Pinpoint the cell where the given text exists, returning its [X, Y] midpoint coordinate. 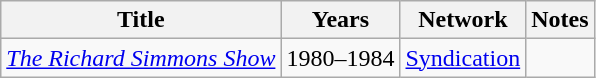
Title [141, 20]
Syndication [463, 58]
Network [463, 20]
1980–1984 [340, 58]
Notes [560, 20]
Years [340, 20]
The Richard Simmons Show [141, 58]
